Return [x, y] of the center of cell containing provided text 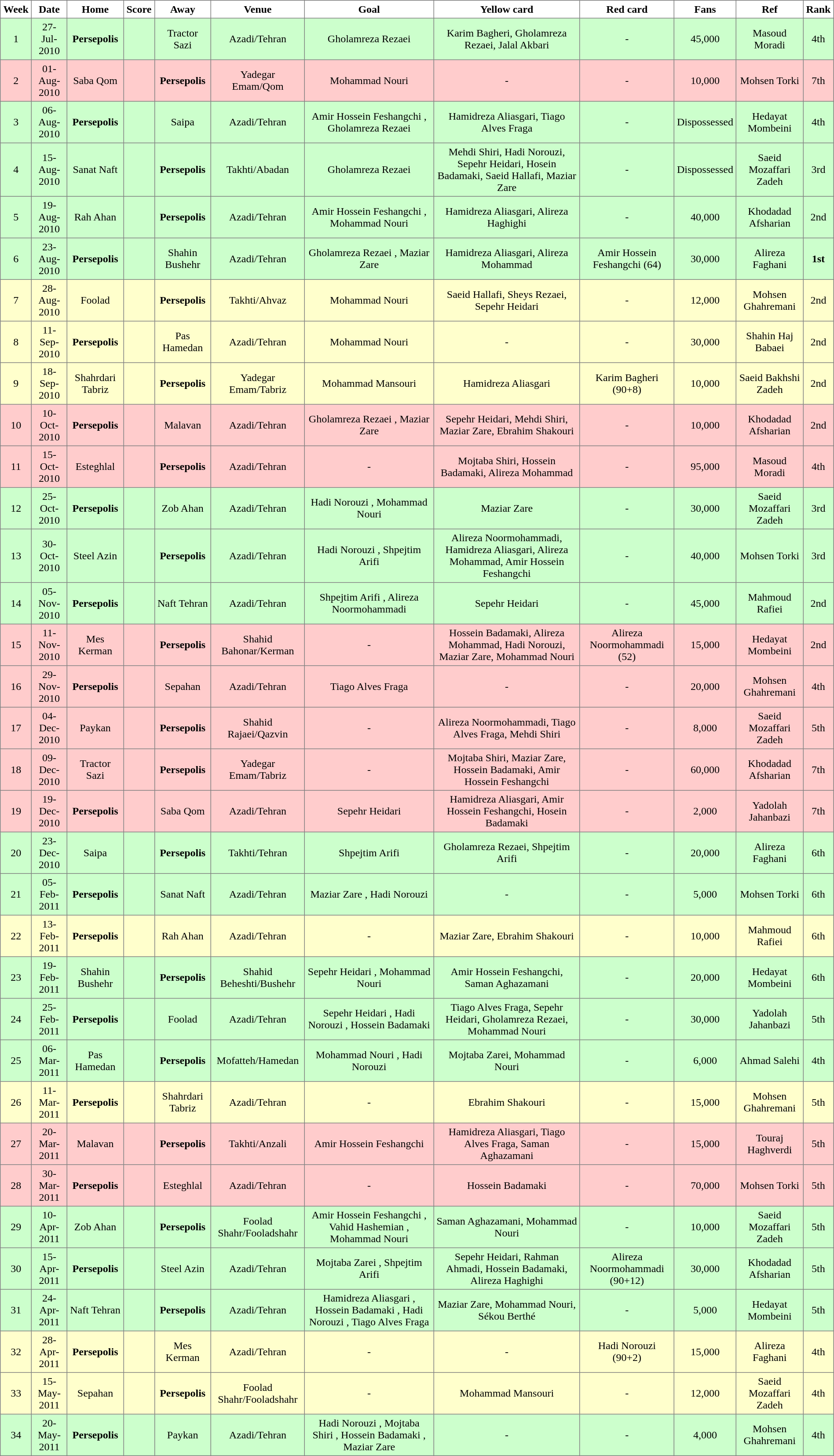
Alireza Noormohammadi, Hamidreza Aliasgari, Alireza Mohammad, Amir Hossein Feshangchi [507, 556]
27-Jul-2010 [49, 39]
28-Aug-2010 [49, 300]
Shahin Haj Babaei [770, 342]
Home [95, 9]
Hamidreza Aliasgari, Tiago Alves Fraga [507, 122]
7 [16, 300]
Yellow card [507, 9]
15-Aug-2010 [49, 170]
20 [16, 853]
Tiago Alves Fraga [369, 686]
Shahid Beheshti/Bushehr [258, 977]
13 [16, 556]
Mohammad Nouri , Hadi Norouzi [369, 1060]
06-Mar-2011 [49, 1060]
Hamidreza Aliasgari, Tiago Alves Fraga, Saman Aghazamani [507, 1144]
30 [16, 1269]
Takhti/Ahvaz [258, 300]
9 [16, 383]
Maziar Zare , Hadi Norouzi [369, 894]
Goal [369, 9]
11-Mar-2011 [49, 1102]
8,000 [705, 728]
Score [139, 9]
23-Dec-2010 [49, 853]
25-Feb-2011 [49, 1019]
24-Apr-2011 [49, 1310]
Red card [627, 9]
05-Feb-2011 [49, 894]
25 [16, 1060]
33 [16, 1393]
Ahmad Salehi [770, 1060]
Alireza Noormohammadi (52) [627, 645]
19-Feb-2011 [49, 977]
06-Aug-2010 [49, 122]
34 [16, 1435]
Fans [705, 9]
11 [16, 466]
20-May-2011 [49, 1435]
24 [16, 1019]
19-Aug-2010 [49, 217]
1st [819, 259]
Amir Hossein Feshangchi , Mohammad Nouri [369, 217]
29 [16, 1227]
15-Apr-2011 [49, 1269]
Date [49, 9]
Amir Hossein Feshangchi, Saman Aghazamani [507, 977]
Hamidreza Aliasgari , Hossein Badamaki , Hadi Norouzi , Tiago Alves Fraga [369, 1310]
Mojtaba Zarei , Shpejtim Arifi [369, 1269]
32 [16, 1352]
12 [16, 508]
Takhti/Tehran [258, 853]
Takhti/Abadan [258, 170]
Sepehr Heidari, Mehdi Shiri, Maziar Zare, Ebrahim Shakouri [507, 425]
30-Oct-2010 [49, 556]
Sepehr Heidari , Hadi Norouzi , Hossein Badamaki [369, 1019]
6,000 [705, 1060]
09-Dec-2010 [49, 770]
31 [16, 1310]
Karim Bagheri, Gholamreza Rezaei, Jalal Akbari [507, 39]
11-Nov-2010 [49, 645]
2,000 [705, 811]
4 [16, 170]
Amir Hossein Feshangchi , Vahid Hashemian , Mohammad Nouri [369, 1227]
Maziar Zare, Mohammad Nouri, Sékou Berthé [507, 1310]
Gholamreza Rezaei, Shpejtim Arifi [507, 853]
18 [16, 770]
10-Apr-2011 [49, 1227]
17 [16, 728]
10 [16, 425]
Alireza Noormohammadi (90+12) [627, 1269]
Hamidreza Aliasgari, Alireza Haghighi [507, 217]
Hadi Norouzi , Shpejtim Arifi [369, 556]
Week [16, 9]
5 [16, 217]
Hamidreza Aliasgari, Amir Hossein Feshangchi, Hosein Badamaki [507, 811]
95,000 [705, 466]
19 [16, 811]
Ref [770, 9]
2 [16, 81]
25-Oct-2010 [49, 508]
Maziar Zare [507, 508]
70,000 [705, 1185]
21 [16, 894]
Maziar Zare, Ebrahim Shakouri [507, 936]
14 [16, 603]
Amir Hossein Feshangchi (64) [627, 259]
Hadi Norouzi , Mohammad Nouri [369, 508]
18-Sep-2010 [49, 383]
Saeid Hallafi, Sheys Rezaei, Sepehr Heidari [507, 300]
Hadi Norouzi (90+2) [627, 1352]
6 [16, 259]
Away [183, 9]
01-Aug-2010 [49, 81]
05-Nov-2010 [49, 603]
Amir Hossein Feshangchi , Gholamreza Rezaei [369, 122]
Shpejtim Arifi , Alireza Noormohammadi [369, 603]
26 [16, 1102]
4,000 [705, 1435]
22 [16, 936]
29-Nov-2010 [49, 686]
13-Feb-2011 [49, 936]
10-Oct-2010 [49, 425]
Hamidreza Aliasgari [507, 383]
30-Mar-2011 [49, 1185]
Mojtaba Shiri, Hossein Badamaki, Alireza Mohammad [507, 466]
Rank [819, 9]
23 [16, 977]
11-Sep-2010 [49, 342]
Hamidreza Aliasgari, Alireza Mohammad [507, 259]
60,000 [705, 770]
27 [16, 1144]
Sepehr Heidari, Rahman Ahmadi, Hossein Badamaki, Alireza Haghighi [507, 1269]
3 [16, 122]
Hossein Badamaki [507, 1185]
Saeid Bakhshi Zadeh [770, 383]
Touraj Haghverdi [770, 1144]
20-Mar-2011 [49, 1144]
Venue [258, 9]
15-May-2011 [49, 1393]
Ebrahim Shakouri [507, 1102]
Saman Aghazamani, Mohammad Nouri [507, 1227]
15-Oct-2010 [49, 466]
16 [16, 686]
Sepehr Heidari , Mohammad Nouri [369, 977]
8 [16, 342]
Mehdi Shiri, Hadi Norouzi, Sepehr Heidari, Hosein Badamaki, Saeid Hallafi, Maziar Zare [507, 170]
Shahid Bahonar/Kerman [258, 645]
Amir Hossein Feshangchi [369, 1144]
28-Apr-2011 [49, 1352]
Hadi Norouzi , Mojtaba Shiri , Hossein Badamaki , Maziar Zare [369, 1435]
Shpejtim Arifi [369, 853]
Yadegar Emam/Qom [258, 81]
28 [16, 1185]
15 [16, 645]
Mojtaba Zarei, Mohammad Nouri [507, 1060]
Alireza Noormohammadi, Tiago Alves Fraga, Mehdi Shiri [507, 728]
1 [16, 39]
04-Dec-2010 [49, 728]
Takhti/Anzali [258, 1144]
Shahid Rajaei/Qazvin [258, 728]
Mojtaba Shiri, Maziar Zare, Hossein Badamaki, Amir Hossein Feshangchi [507, 770]
Karim Bagheri (90+8) [627, 383]
Tiago Alves Fraga, Sepehr Heidari, Gholamreza Rezaei, Mohammad Nouri [507, 1019]
Hossein Badamaki, Alireza Mohammad, Hadi Norouzi, Maziar Zare, Mohammad Nouri [507, 645]
23-Aug-2010 [49, 259]
19-Dec-2010 [49, 811]
Mofatteh/Hamedan [258, 1060]
